Capture the cell that displays the provided text and extract its [x, y] central coordinate. 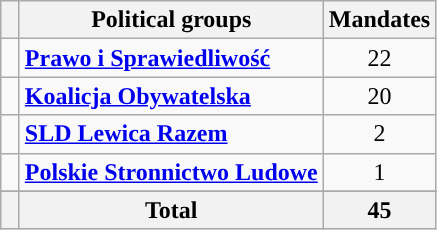
Total [171, 210]
Prawo i Sprawiedliwość [171, 58]
Political groups [171, 20]
Mandates [379, 20]
1 [379, 172]
20 [379, 96]
2 [379, 134]
Polskie Stronnictwo Ludowe [171, 172]
SLD Lewica Razem [171, 134]
Koalicja Obywatelska [171, 96]
45 [379, 210]
22 [379, 58]
